Search for the cell housing the specified text and yield its [X, Y] center coordinate. 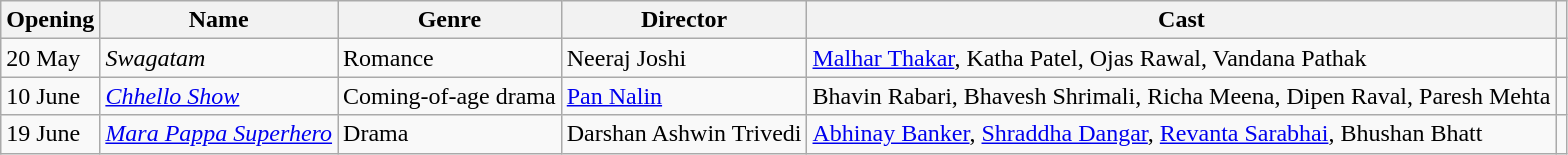
Name [219, 20]
Malhar Thakar, Katha Patel, Ojas Rawal, Vandana Pathak [1182, 58]
10 June [50, 96]
19 June [50, 134]
Mara Pappa Superhero [219, 134]
Neeraj Joshi [684, 58]
Chhello Show [219, 96]
Pan Nalin [684, 96]
Drama [450, 134]
Romance [450, 58]
Bhavin Rabari, Bhavesh Shrimali, Richa Meena, Dipen Raval, Paresh Mehta [1182, 96]
Opening [50, 20]
Director [684, 20]
Abhinay Banker, Shraddha Dangar, Revanta Sarabhai, Bhushan Bhatt [1182, 134]
20 May [50, 58]
Darshan Ashwin Trivedi [684, 134]
Cast [1182, 20]
Genre [450, 20]
Coming-of-age drama [450, 96]
Swagatam [219, 58]
